Search for the cell housing the specified text and yield its (x, y) center coordinate. 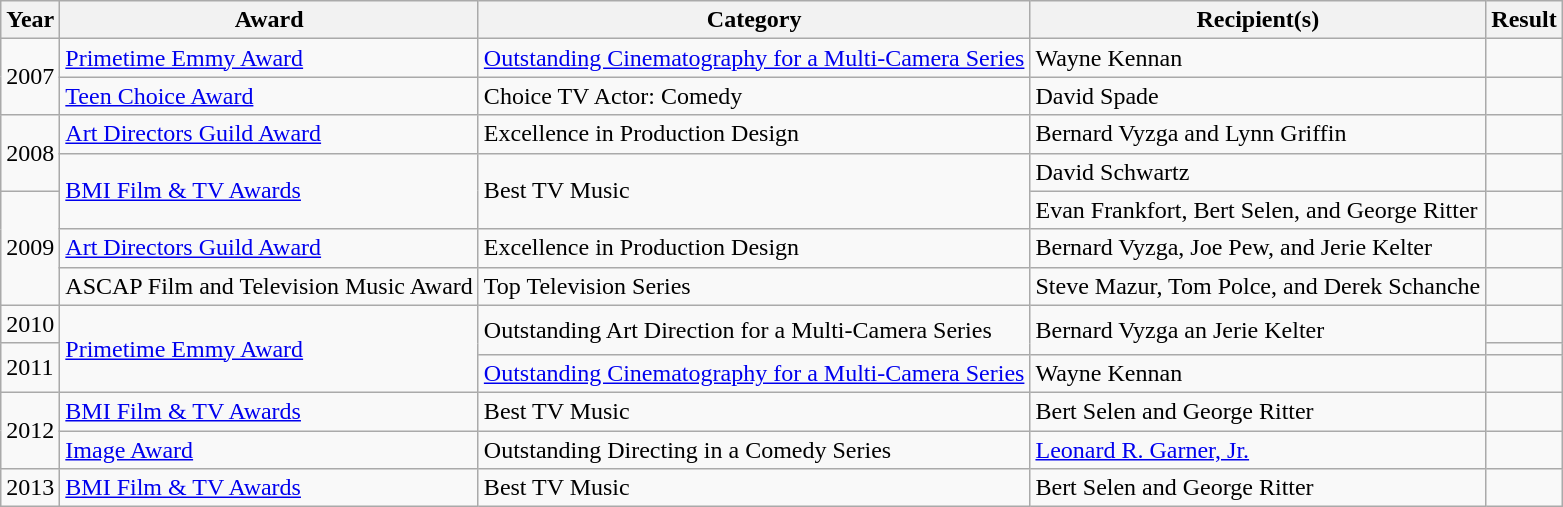
2011 (30, 368)
Award (270, 20)
2007 (30, 77)
Category (754, 20)
Recipient(s) (1258, 20)
David Spade (1258, 96)
Evan Frankfort, Bert Selen, and George Ritter (1258, 210)
2009 (30, 248)
2012 (30, 430)
ASCAP Film and Television Music Award (270, 286)
Bernard Vyzga and Lynn Griffin (1258, 134)
2013 (30, 488)
Teen Choice Award (270, 96)
Outstanding Directing in a Comedy Series (754, 449)
Outstanding Art Direction for a Multi-Camera Series (754, 330)
Steve Mazur, Tom Polce, and Derek Schanche (1258, 286)
Choice TV Actor: Comedy (754, 96)
David Schwartz (1258, 172)
Bernard Vyzga, Joe Pew, and Jerie Kelter (1258, 248)
Leonard R. Garner, Jr. (1258, 449)
Year (30, 20)
2008 (30, 153)
Bernard Vyzga an Jerie Kelter (1258, 330)
Image Award (270, 449)
2010 (30, 324)
Top Television Series (754, 286)
Result (1524, 20)
